Identify which cell holds the provided text, then report its [x, y] central coordinate. 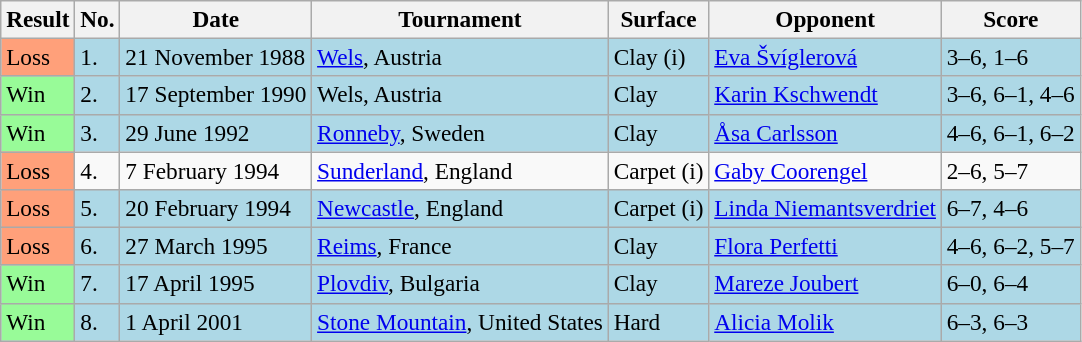
Reims, France [460, 246]
4–6, 6–1, 6–2 [1010, 133]
6. [98, 246]
2–6, 5–7 [1010, 170]
Linda Niemantsverdriet [825, 208]
Flora Perfetti [825, 246]
Åsa Carlsson [825, 133]
Alicia Molik [825, 322]
Tournament [460, 19]
Ronneby, Sweden [460, 133]
Score [1010, 19]
1. [98, 57]
Hard [658, 322]
No. [98, 19]
Date [216, 19]
Newcastle, England [460, 208]
3–6, 6–1, 4–6 [1010, 95]
17 April 1995 [216, 284]
3. [98, 133]
Plovdiv, Bulgaria [460, 284]
Surface [658, 19]
Karin Kschwendt [825, 95]
1 April 2001 [216, 322]
17 September 1990 [216, 95]
7. [98, 284]
Eva Švíglerová [825, 57]
2. [98, 95]
6–0, 6–4 [1010, 284]
8. [98, 322]
Result [38, 19]
Sunderland, England [460, 170]
27 March 1995 [216, 246]
7 February 1994 [216, 170]
Mareze Joubert [825, 284]
4. [98, 170]
29 June 1992 [216, 133]
Gaby Coorengel [825, 170]
Stone Mountain, United States [460, 322]
Clay (i) [658, 57]
20 February 1994 [216, 208]
Opponent [825, 19]
21 November 1988 [216, 57]
5. [98, 208]
6–7, 4–6 [1010, 208]
4–6, 6–2, 5–7 [1010, 246]
3–6, 1–6 [1010, 57]
6–3, 6–3 [1010, 322]
